Pinpoint the cell where the given text exists, returning its [x, y] midpoint coordinate. 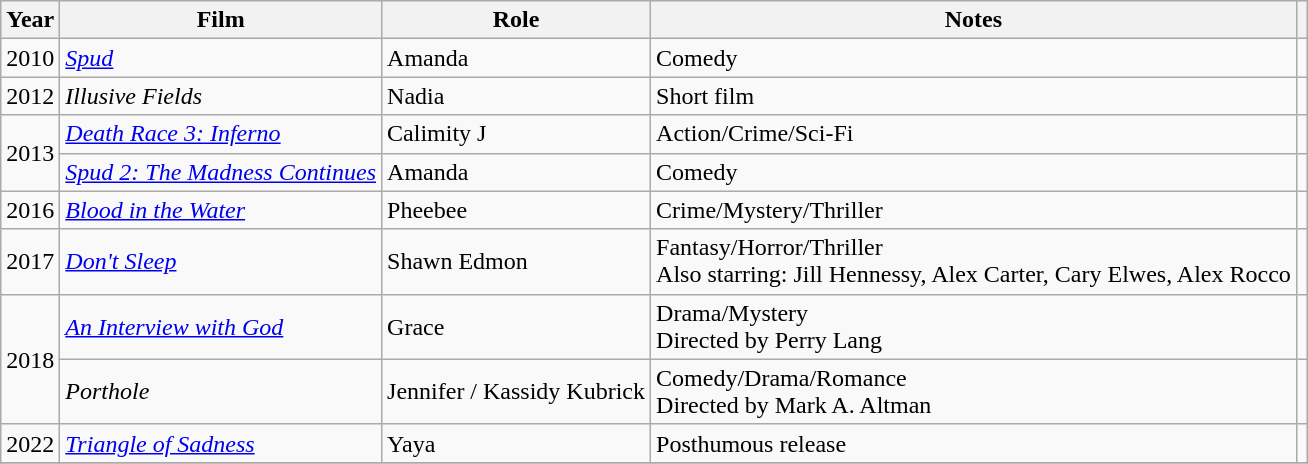
Spud [221, 58]
Death Race 3: Inferno [221, 134]
Year [30, 20]
Blood in the Water [221, 210]
Spud 2: The Madness Continues [221, 172]
Triangle of Sadness [221, 443]
Don't Sleep [221, 262]
Yaya [516, 443]
2010 [30, 58]
An Interview with God [221, 326]
Shawn Edmon [516, 262]
Porthole [221, 392]
Short film [974, 96]
Role [516, 20]
Nadia [516, 96]
2018 [30, 359]
Calimity J [516, 134]
2022 [30, 443]
2012 [30, 96]
2016 [30, 210]
Notes [974, 20]
Grace [516, 326]
Action/Crime/Sci-Fi [974, 134]
Fantasy/Horror/ThrillerAlso starring: Jill Hennessy, Alex Carter, Cary Elwes, Alex Rocco [974, 262]
2013 [30, 153]
Jennifer / Kassidy Kubrick [516, 392]
Pheebee [516, 210]
Drama/MysteryDirected by Perry Lang [974, 326]
Film [221, 20]
2017 [30, 262]
Comedy/Drama/RomanceDirected by Mark A. Altman [974, 392]
Illusive Fields [221, 96]
Crime/Mystery/Thriller [974, 210]
Posthumous release [974, 443]
